Determine the [X, Y] coordinate at the center of the cell enclosing the given text.  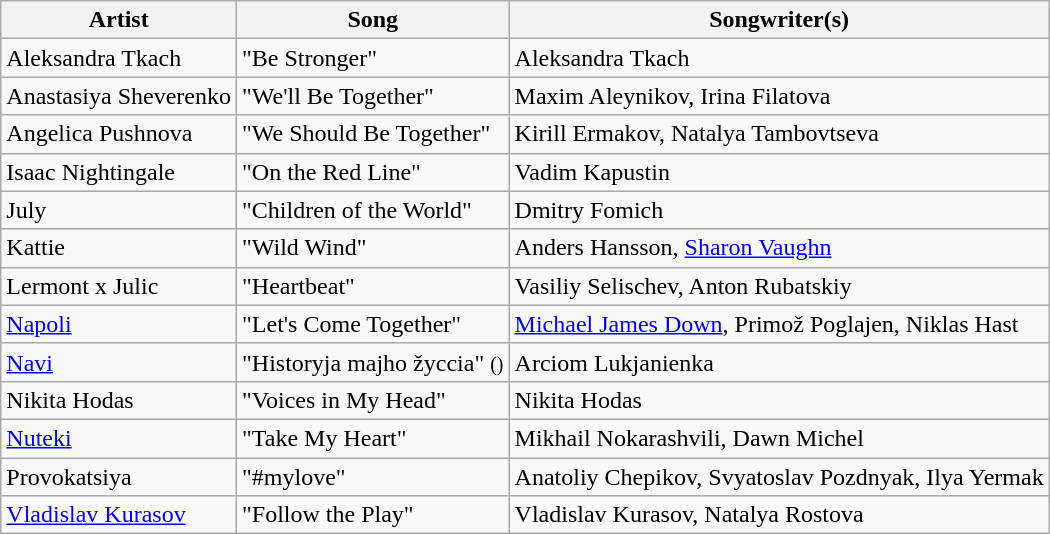
Vladislav Kurasov [119, 515]
Lermont x Julic [119, 286]
Vladislav Kurasov, Natalya Rostova [779, 515]
Maxim Aleynikov, Irina Filatova [779, 96]
Vasiliy Selischev, Anton Rubatskiy [779, 286]
Michael James Down, Primož Poglajen, Niklas Hast [779, 324]
Kirill Ermakov, Natalya Tambovtseva [779, 134]
"Historyja majho žyccia" () [372, 362]
"Heartbeat" [372, 286]
Kattie [119, 248]
Mikhail Nokarashvili, Dawn Michel [779, 438]
Angelica Pushnova [119, 134]
Anastasiya Sheverenko [119, 96]
"Take My Heart" [372, 438]
Isaac Nightingale [119, 172]
Artist [119, 20]
"Let's Come Together" [372, 324]
July [119, 210]
Navi [119, 362]
Song [372, 20]
Nuteki [119, 438]
Anders Hansson, Sharon Vaughn [779, 248]
"On the Red Line" [372, 172]
"Be Stronger" [372, 58]
Anatoliy Chepikov, Svyatoslav Pozdnyak, Ilya Yermak [779, 477]
Vadim Kapustin [779, 172]
Songwriter(s) [779, 20]
"#mylove" [372, 477]
"Wild Wind" [372, 248]
Dmitry Fomich [779, 210]
"Children of the World" [372, 210]
"Voices in My Head" [372, 400]
"Follow the Play" [372, 515]
Arciom Lukjanienka [779, 362]
Napoli [119, 324]
"We'll Be Together" [372, 96]
"We Should Be Together" [372, 134]
Provokatsiya [119, 477]
